From the cell containing the given text, extract its center point as (x, y) coordinate. 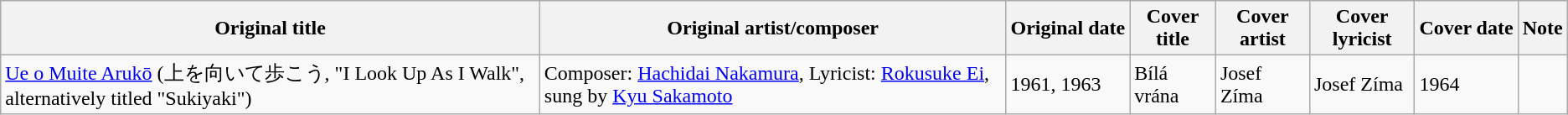
Cover title (1173, 29)
Cover date (1466, 29)
Bílá vrána (1173, 85)
Ue o Muite Arukō (上を向いて歩こう, "I Look Up As I Walk", alternatively titled "Sukiyaki") (271, 85)
Cover artist (1262, 29)
Composer: Hachidai Nakamura, Lyricist: Rokusuke Ei, sung by Kyu Sakamoto (772, 85)
Original date (1068, 29)
Original title (271, 29)
1961, 1963 (1068, 85)
Cover lyricist (1362, 29)
Note (1543, 29)
1964 (1466, 85)
Original artist/composer (772, 29)
